Scan for the cell matching the given text and deliver its (X, Y) coordinate at center. 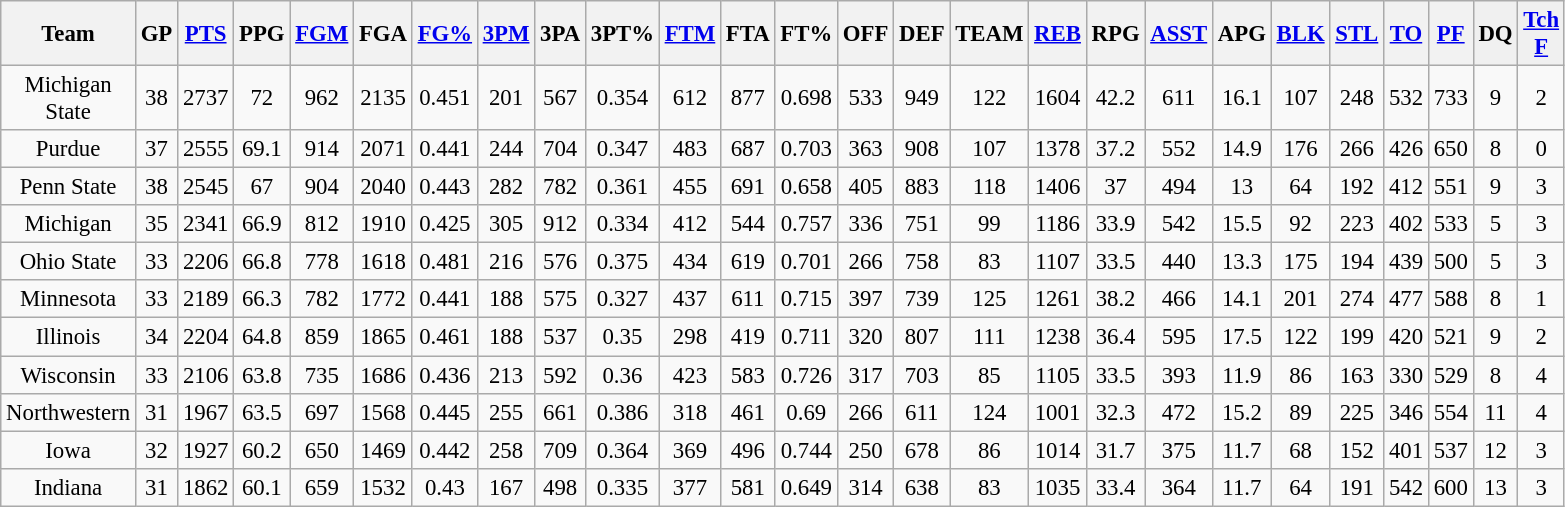
60.1 (262, 487)
167 (506, 487)
1014 (1058, 450)
709 (560, 450)
0.36 (622, 375)
1001 (1058, 412)
Michigan State (68, 98)
72 (262, 98)
0.445 (444, 412)
377 (690, 487)
529 (1450, 375)
346 (1406, 412)
883 (922, 187)
FG% (444, 34)
42.2 (1116, 98)
REB (1058, 34)
0.757 (806, 224)
0.364 (622, 450)
13.3 (1242, 262)
551 (1450, 187)
33.9 (1116, 224)
1927 (206, 450)
225 (1357, 412)
426 (1406, 149)
Michigan (68, 224)
199 (1357, 337)
1 (1541, 299)
0.335 (622, 487)
496 (748, 450)
2204 (206, 337)
908 (922, 149)
89 (1300, 412)
37.2 (1116, 149)
552 (1179, 149)
0.443 (444, 187)
466 (1179, 299)
152 (1357, 450)
FGM (322, 34)
2071 (384, 149)
PPG (262, 34)
Ohio State (68, 262)
1910 (384, 224)
2737 (206, 98)
1406 (1058, 187)
704 (560, 149)
0.701 (806, 262)
401 (1406, 450)
0.461 (444, 337)
0.327 (622, 299)
12 (1496, 450)
Penn State (68, 187)
PF (1450, 34)
612 (690, 98)
1186 (1058, 224)
213 (506, 375)
477 (1406, 299)
317 (866, 375)
OFF (866, 34)
3PM (506, 34)
600 (1450, 487)
576 (560, 262)
455 (690, 187)
659 (322, 487)
0.451 (444, 98)
437 (690, 299)
583 (748, 375)
739 (922, 299)
778 (322, 262)
661 (560, 412)
36.4 (1116, 337)
298 (690, 337)
1772 (384, 299)
544 (748, 224)
Tch F (1541, 34)
35 (156, 224)
RPG (1116, 34)
258 (506, 450)
0.354 (622, 98)
314 (866, 487)
575 (560, 299)
2555 (206, 149)
0.649 (806, 487)
111 (990, 337)
14.1 (1242, 299)
223 (1357, 224)
0 (1541, 149)
DEF (922, 34)
FTM (690, 34)
192 (1357, 187)
16.1 (1242, 98)
FGA (384, 34)
1105 (1058, 375)
Team (68, 34)
274 (1357, 299)
92 (1300, 224)
687 (748, 149)
66.9 (262, 224)
318 (690, 412)
1604 (1058, 98)
Minnesota (68, 299)
APG (1242, 34)
BLK (1300, 34)
483 (690, 149)
DQ (1496, 34)
305 (506, 224)
PTS (206, 34)
532 (1406, 98)
498 (560, 487)
434 (690, 262)
118 (990, 187)
877 (748, 98)
244 (506, 149)
69.1 (262, 149)
Northwestern (68, 412)
336 (866, 224)
255 (506, 412)
2206 (206, 262)
0.35 (622, 337)
1967 (206, 412)
0.375 (622, 262)
500 (1450, 262)
38.2 (1116, 299)
363 (866, 149)
812 (322, 224)
191 (1357, 487)
0.698 (806, 98)
1686 (384, 375)
419 (748, 337)
68 (1300, 450)
914 (322, 149)
TEAM (990, 34)
0.442 (444, 450)
1469 (384, 450)
859 (322, 337)
440 (1179, 262)
461 (748, 412)
63.8 (262, 375)
375 (1179, 450)
Purdue (68, 149)
807 (922, 337)
0.744 (806, 450)
912 (560, 224)
32 (156, 450)
GP (156, 34)
2189 (206, 299)
1107 (1058, 262)
423 (690, 375)
Iowa (68, 450)
2040 (384, 187)
420 (1406, 337)
581 (748, 487)
125 (990, 299)
393 (1179, 375)
194 (1357, 262)
0.658 (806, 187)
949 (922, 98)
0.436 (444, 375)
0.361 (622, 187)
17.5 (1242, 337)
11 (1496, 412)
595 (1179, 337)
733 (1450, 98)
494 (1179, 187)
TO (1406, 34)
Indiana (68, 487)
0.386 (622, 412)
33.4 (1116, 487)
1568 (384, 412)
554 (1450, 412)
1378 (1058, 149)
1618 (384, 262)
250 (866, 450)
592 (560, 375)
1532 (384, 487)
2341 (206, 224)
1862 (206, 487)
Wisconsin (68, 375)
1865 (384, 337)
962 (322, 98)
402 (1406, 224)
758 (922, 262)
330 (1406, 375)
216 (506, 262)
1238 (1058, 337)
32.3 (1116, 412)
124 (990, 412)
63.5 (262, 412)
FT% (806, 34)
STL (1357, 34)
472 (1179, 412)
678 (922, 450)
691 (748, 187)
405 (866, 187)
0.726 (806, 375)
588 (1450, 299)
0.43 (444, 487)
248 (1357, 98)
15.5 (1242, 224)
0.347 (622, 149)
0.715 (806, 299)
703 (922, 375)
369 (690, 450)
2106 (206, 375)
Illinois (68, 337)
0.481 (444, 262)
3PA (560, 34)
34 (156, 337)
567 (560, 98)
2135 (384, 98)
320 (866, 337)
0.711 (806, 337)
64.8 (262, 337)
2545 (206, 187)
85 (990, 375)
619 (748, 262)
904 (322, 187)
0.703 (806, 149)
31.7 (1116, 450)
ASST (1179, 34)
176 (1300, 149)
751 (922, 224)
11.9 (1242, 375)
521 (1450, 337)
0.69 (806, 412)
66.8 (262, 262)
735 (322, 375)
0.425 (444, 224)
1261 (1058, 299)
1035 (1058, 487)
697 (322, 412)
282 (506, 187)
3PT% (622, 34)
FTA (748, 34)
175 (1300, 262)
66.3 (262, 299)
0.334 (622, 224)
364 (1179, 487)
397 (866, 299)
99 (990, 224)
638 (922, 487)
15.2 (1242, 412)
163 (1357, 375)
439 (1406, 262)
60.2 (262, 450)
14.9 (1242, 149)
67 (262, 187)
